Capture the cell that displays the provided text and extract its (X, Y) central coordinate. 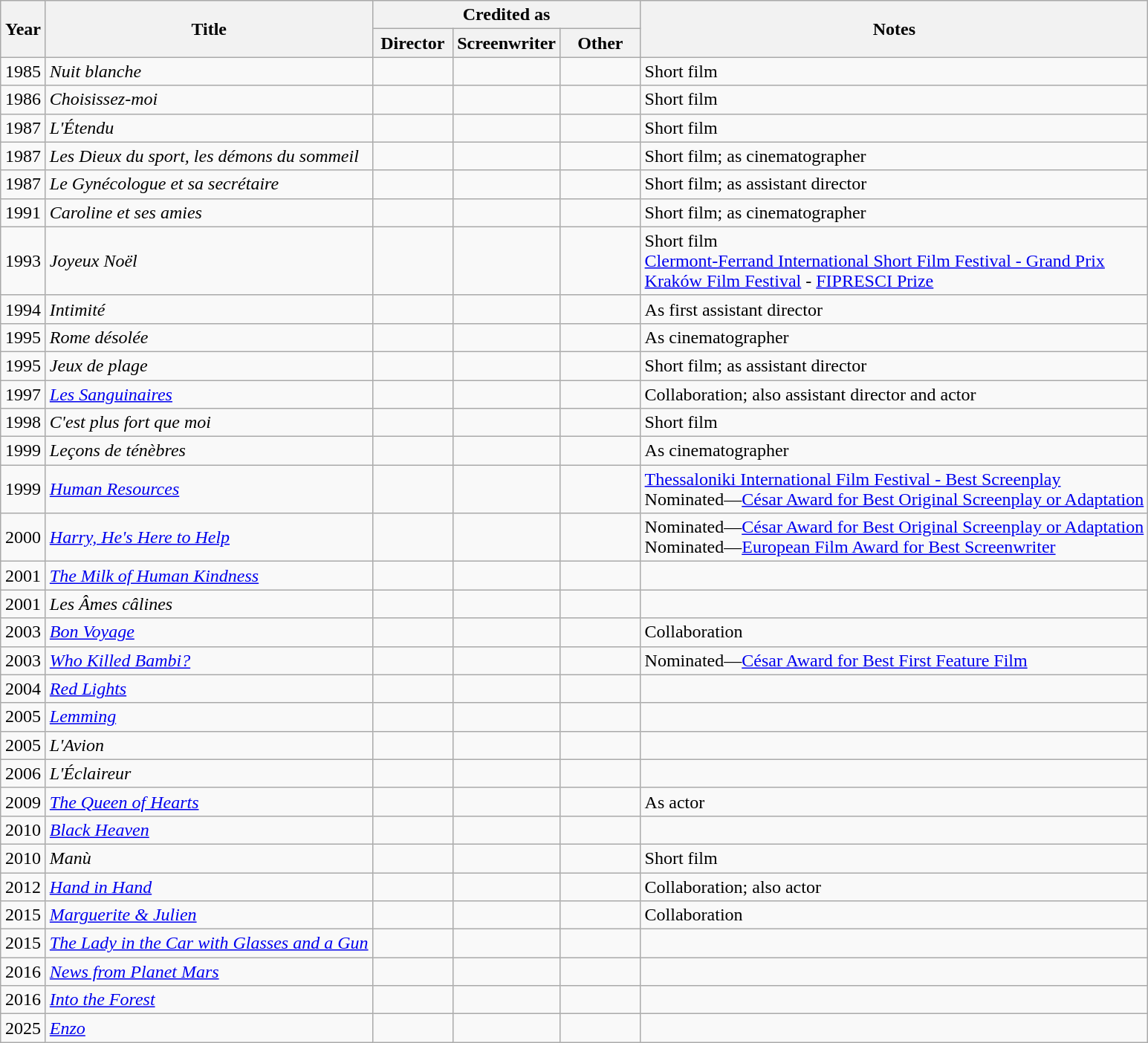
Intimité (209, 309)
Credited as (507, 15)
News from Planet Mars (209, 972)
C'est plus fort que moi (209, 423)
Human Resources (209, 489)
Enzo (209, 1028)
Nominated—César Award for Best First Feature Film (895, 660)
2025 (24, 1028)
Red Lights (209, 689)
Into the Forest (209, 1000)
Choisissez-moi (209, 100)
As first assistant director (895, 309)
Notes (895, 29)
Title (209, 29)
Director (413, 43)
Short filmClermont-Ferrand International Short Film Festival - Grand PrixKraków Film Festival - FIPRESCI Prize (895, 261)
L'Étendu (209, 128)
The Queen of Hearts (209, 802)
Thessaloniki International Film Festival - Best ScreenplayNominated—César Award for Best Original Screenplay or Adaptation (895, 489)
L'Avion (209, 745)
Leçons de ténèbres (209, 451)
As actor (895, 802)
1998 (24, 423)
Caroline et ses amies (209, 212)
Marguerite & Julien (209, 915)
Lemming (209, 717)
Screenwriter (507, 43)
Le Gynécologue et sa secrétaire (209, 184)
The Milk of Human Kindness (209, 576)
Harry, He's Here to Help (209, 538)
Other (600, 43)
2004 (24, 689)
Jeux de plage (209, 365)
Rome désolée (209, 337)
2012 (24, 886)
Hand in Hand (209, 886)
1994 (24, 309)
Les Dieux du sport, les démons du sommeil (209, 156)
Who Killed Bambi? (209, 660)
2006 (24, 773)
1997 (24, 394)
Collaboration; also assistant director and actor (895, 394)
Manù (209, 858)
1985 (24, 71)
L'Éclaireur (209, 773)
1993 (24, 261)
The Lady in the Car with Glasses and a Gun (209, 943)
Bon Voyage (209, 632)
Joyeux Noël (209, 261)
Year (24, 29)
Nominated—César Award for Best Original Screenplay or AdaptationNominated—European Film Award for Best Screenwriter (895, 538)
Black Heaven (209, 830)
Collaboration; also actor (895, 886)
2000 (24, 538)
Nuit blanche (209, 71)
Les Sanguinaires (209, 394)
2009 (24, 802)
1986 (24, 100)
1991 (24, 212)
Les Âmes câlines (209, 604)
